Capture the cell that displays the provided text and extract its (X, Y) central coordinate. 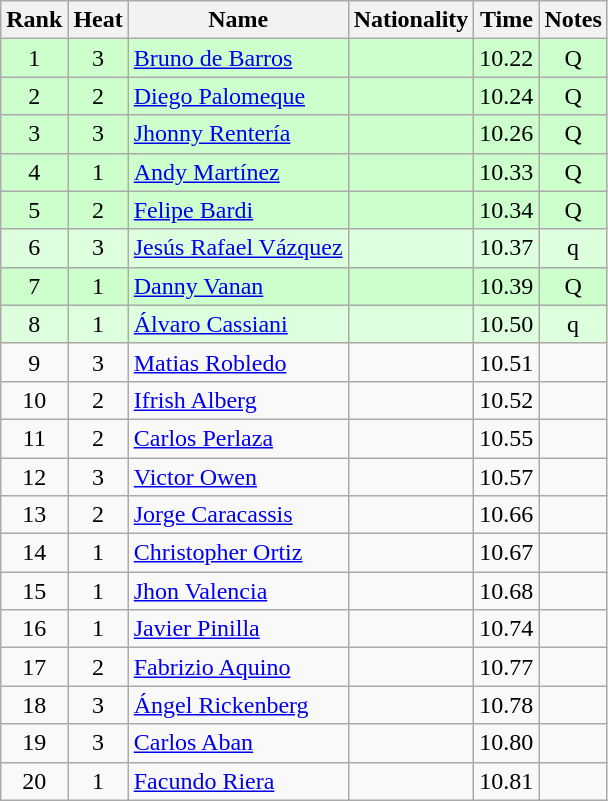
Jhonny Rentería (238, 134)
5 (34, 210)
10.52 (506, 400)
9 (34, 362)
Jhon Valencia (238, 591)
Heat (98, 20)
Notes (573, 20)
10.50 (506, 324)
20 (34, 781)
10.80 (506, 743)
Carlos Perlaza (238, 438)
Rank (34, 20)
Christopher Ortiz (238, 553)
Bruno de Barros (238, 58)
Jesús Rafael Vázquez (238, 248)
10.26 (506, 134)
10.67 (506, 553)
Diego Palomeque (238, 96)
Carlos Aban (238, 743)
10 (34, 400)
Javier Pinilla (238, 629)
10.77 (506, 667)
10.51 (506, 362)
Matias Robledo (238, 362)
19 (34, 743)
Fabrizio Aquino (238, 667)
11 (34, 438)
10.78 (506, 705)
10.33 (506, 172)
7 (34, 286)
17 (34, 667)
Danny Vanan (238, 286)
16 (34, 629)
8 (34, 324)
6 (34, 248)
10.39 (506, 286)
Andy Martínez (238, 172)
Facundo Riera (238, 781)
10.37 (506, 248)
10.74 (506, 629)
Nationality (411, 20)
Jorge Caracassis (238, 515)
18 (34, 705)
12 (34, 477)
Ángel Rickenberg (238, 705)
10.55 (506, 438)
4 (34, 172)
10.68 (506, 591)
Álvaro Cassiani (238, 324)
10.34 (506, 210)
10.66 (506, 515)
Felipe Bardi (238, 210)
Victor Owen (238, 477)
10.81 (506, 781)
15 (34, 591)
13 (34, 515)
10.57 (506, 477)
14 (34, 553)
10.24 (506, 96)
10.22 (506, 58)
Name (238, 20)
Time (506, 20)
Ifrish Alberg (238, 400)
